For the text-containing cell, return its midpoint in (x, y) coordinate format. 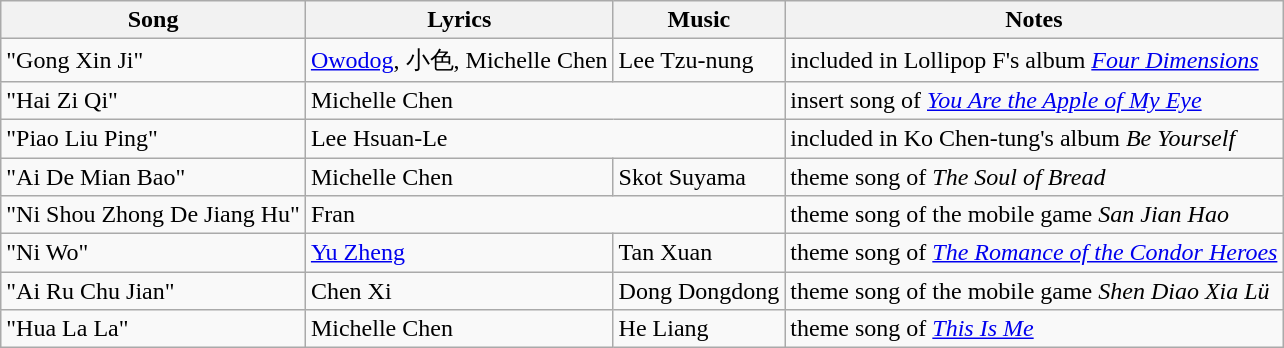
Notes (1034, 20)
theme song of the mobile game Shen Diao Xia Lü (1034, 291)
Yu Zheng (459, 253)
Music (699, 20)
included in Lollipop F's album Four Dimensions (1034, 60)
insert song of You Are the Apple of My Eye (1034, 100)
"Ai De Mian Bao" (154, 177)
"Ni Wo" (154, 253)
theme song of The Soul of Bread (1034, 177)
"Hai Zi Qi" (154, 100)
He Liang (699, 329)
included in Ko Chen-tung's album Be Yourself (1034, 138)
"Piao Liu Ping" (154, 138)
"Gong Xin Ji" (154, 60)
Owodog, 小色, Michelle Chen (459, 60)
Skot Suyama (699, 177)
Lee Tzu-nung (699, 60)
Chen Xi (459, 291)
Song (154, 20)
theme song of The Romance of the Condor Heroes (1034, 253)
Lyrics (459, 20)
"Ai Ru Chu Jian" (154, 291)
theme song of the mobile game San Jian Hao (1034, 215)
Fran (544, 215)
Dong Dongdong (699, 291)
Tan Xuan (699, 253)
Lee Hsuan-Le (544, 138)
"Ni Shou Zhong De Jiang Hu" (154, 215)
theme song of This Is Me (1034, 329)
"Hua La La" (154, 329)
